Return [X, Y] of the center of cell containing provided text 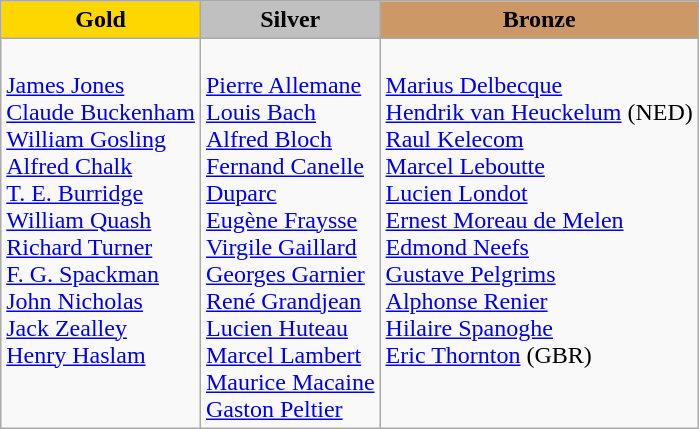
Gold [101, 20]
James JonesClaude BuckenhamWilliam GoslingAlfred ChalkT. E. BurridgeWilliam QuashRichard TurnerF. G. SpackmanJohn NicholasJack ZealleyHenry Haslam [101, 234]
Silver [290, 20]
Bronze [539, 20]
